Determine the (X, Y) coordinate at the center of the cell enclosing the given text.  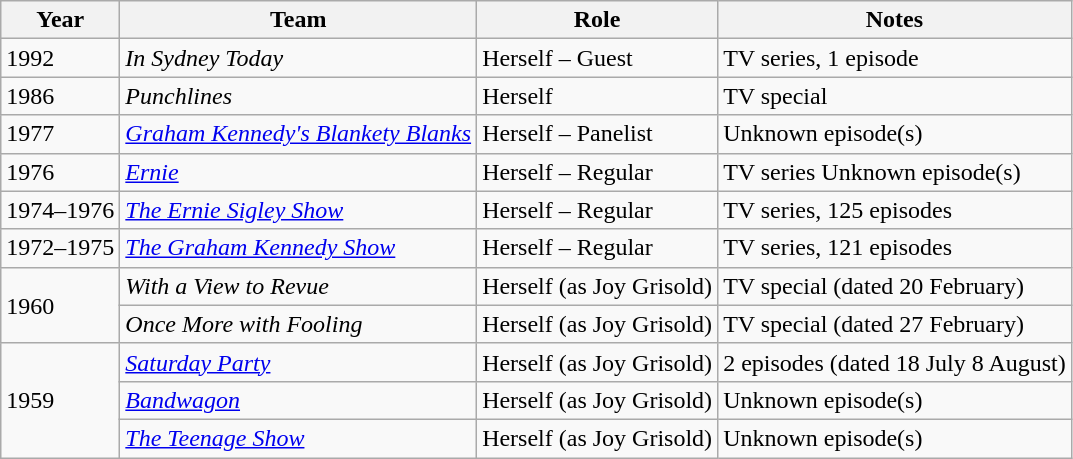
1972–1975 (60, 248)
1959 (60, 400)
TV series, 121 episodes (895, 248)
Notes (895, 20)
Role (598, 20)
1986 (60, 96)
Once More with Fooling (298, 324)
1977 (60, 134)
Team (298, 20)
TV special (895, 96)
1992 (60, 58)
1976 (60, 172)
Graham Kennedy's Blankety Blanks (298, 134)
The Ernie Sigley Show (298, 210)
TV series, 1 episode (895, 58)
TV series Unknown episode(s) (895, 172)
Saturday Party (298, 362)
TV special (dated 27 February) (895, 324)
TV series, 125 episodes (895, 210)
In Sydney Today (298, 58)
Bandwagon (298, 400)
With a View to Revue (298, 286)
2 episodes (dated 18 July 8 August) (895, 362)
1960 (60, 305)
TV special (dated 20 February) (895, 286)
Herself (598, 96)
The Graham Kennedy Show (298, 248)
Herself – Panelist (598, 134)
Ernie (298, 172)
The Teenage Show (298, 438)
Punchlines (298, 96)
Herself – Guest (598, 58)
Year (60, 20)
1974–1976 (60, 210)
